Return the (X, Y) coordinate for the center point of the cell that contains the specified text.  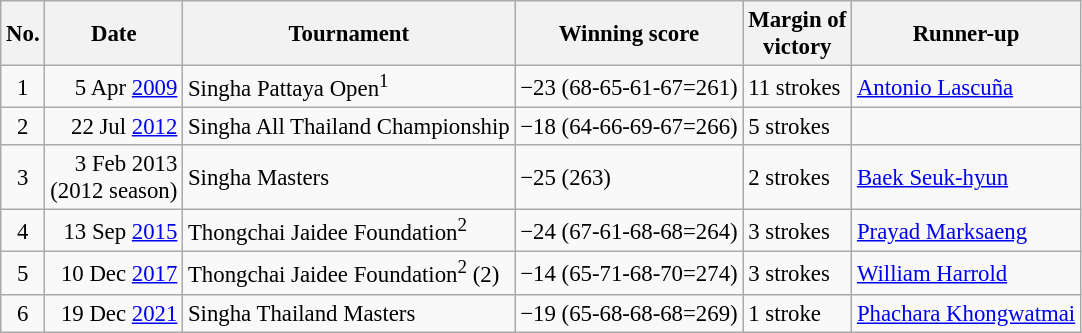
Thongchai Jaidee Foundation2 (2) (349, 273)
5 Apr 2009 (114, 87)
−23 (68-65-61-67=261) (629, 87)
Thongchai Jaidee Foundation2 (349, 231)
Singha Pattaya Open1 (349, 87)
Antonio Lascuña (966, 87)
−25 (263) (629, 178)
5 (23, 273)
−14 (65-71-68-70=274) (629, 273)
1 (23, 87)
−18 (64-66-69-67=266) (629, 127)
3 Feb 2013(2012 season) (114, 178)
Date (114, 34)
Singha All Thailand Championship (349, 127)
−24 (67-61-68-68=264) (629, 231)
Margin ofvictory (798, 34)
10 Dec 2017 (114, 273)
3 (23, 178)
Phachara Khongwatmai (966, 313)
Winning score (629, 34)
Tournament (349, 34)
No. (23, 34)
1 stroke (798, 313)
Prayad Marksaeng (966, 231)
Runner-up (966, 34)
−19 (65-68-68-68=269) (629, 313)
Singha Masters (349, 178)
19 Dec 2021 (114, 313)
11 strokes (798, 87)
2 (23, 127)
Baek Seuk-hyun (966, 178)
William Harrold (966, 273)
Singha Thailand Masters (349, 313)
4 (23, 231)
6 (23, 313)
2 strokes (798, 178)
5 strokes (798, 127)
22 Jul 2012 (114, 127)
13 Sep 2015 (114, 231)
